Detect which cell encompasses the target text, then output its (x, y) center coordinate. 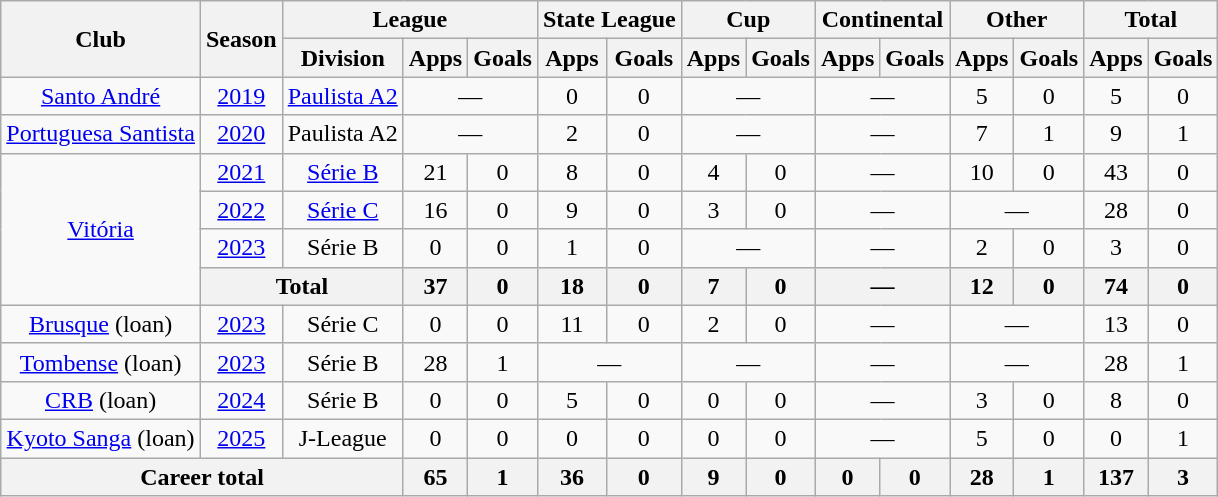
12 (982, 286)
13 (1116, 324)
2021 (241, 172)
Tombense (loan) (101, 362)
Cup (748, 20)
4 (713, 172)
18 (572, 286)
Division (342, 58)
Portuguesa Santista (101, 134)
Santo André (101, 96)
Kyoto Sanga (loan) (101, 438)
J-League (342, 438)
CRB (loan) (101, 400)
Other (1017, 20)
2022 (241, 210)
74 (1116, 286)
16 (435, 210)
65 (435, 477)
Brusque (loan) (101, 324)
Season (241, 39)
Continental (882, 20)
2020 (241, 134)
State League (609, 20)
10 (982, 172)
Club (101, 39)
21 (435, 172)
2025 (241, 438)
2019 (241, 96)
Vitória (101, 229)
137 (1116, 477)
11 (572, 324)
Career total (202, 477)
League (410, 20)
2024 (241, 400)
36 (572, 477)
43 (1116, 172)
37 (435, 286)
